Return the [x, y] coordinate for the center point of the cell that contains the specified text.  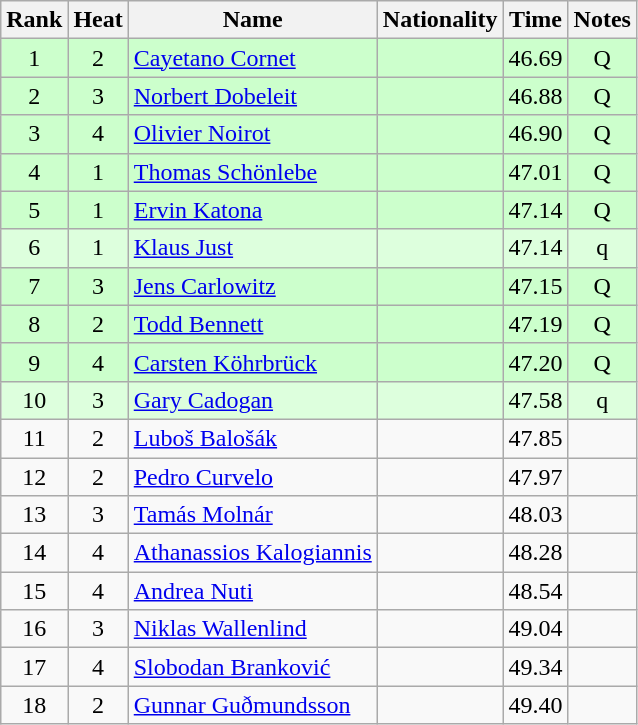
17 [34, 667]
11 [34, 438]
Heat [98, 20]
46.69 [536, 58]
Notes [602, 20]
Gunnar Guðmundsson [252, 705]
5 [34, 210]
Luboš Balošák [252, 438]
9 [34, 362]
49.04 [536, 629]
14 [34, 553]
Carsten Köhrbrück [252, 362]
16 [34, 629]
Klaus Just [252, 248]
48.28 [536, 553]
49.40 [536, 705]
Thomas Schönlebe [252, 172]
Pedro Curvelo [252, 477]
Athanassios Kalogiannis [252, 553]
6 [34, 248]
Rank [34, 20]
Nationality [440, 20]
18 [34, 705]
8 [34, 324]
12 [34, 477]
Ervin Katona [252, 210]
Niklas Wallenlind [252, 629]
15 [34, 591]
46.88 [536, 96]
Norbert Dobeleit [252, 96]
13 [34, 515]
47.85 [536, 438]
49.34 [536, 667]
10 [34, 400]
Name [252, 20]
47.19 [536, 324]
47.15 [536, 286]
Gary Cadogan [252, 400]
47.58 [536, 400]
Andrea Nuti [252, 591]
46.90 [536, 134]
Slobodan Branković [252, 667]
7 [34, 286]
Todd Bennett [252, 324]
48.03 [536, 515]
Cayetano Cornet [252, 58]
Olivier Noirot [252, 134]
Jens Carlowitz [252, 286]
48.54 [536, 591]
Tamás Molnár [252, 515]
47.20 [536, 362]
Time [536, 20]
47.01 [536, 172]
47.97 [536, 477]
